Find where the given text appears and provide that cell's center as [X, Y] coordinate. 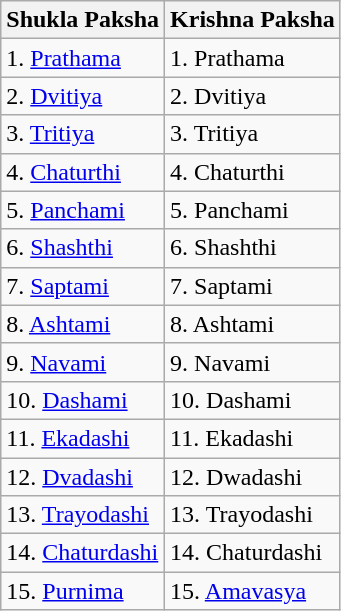
12. Dvadashi [83, 477]
Shukla Paksha [83, 20]
15. Purnima [83, 591]
Krishna Paksha [253, 20]
15. Amavasya [253, 591]
12. Dwadashi [253, 477]
